Capture the cell that displays the provided text and extract its [X, Y] central coordinate. 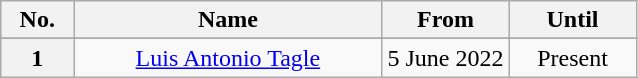
Present [572, 58]
1 [38, 58]
From [446, 20]
Name [228, 20]
Luis Antonio Tagle [228, 58]
5 June 2022 [446, 58]
Until [572, 20]
No. [38, 20]
